From the cell containing the given text, extract its center point as [X, Y] coordinate. 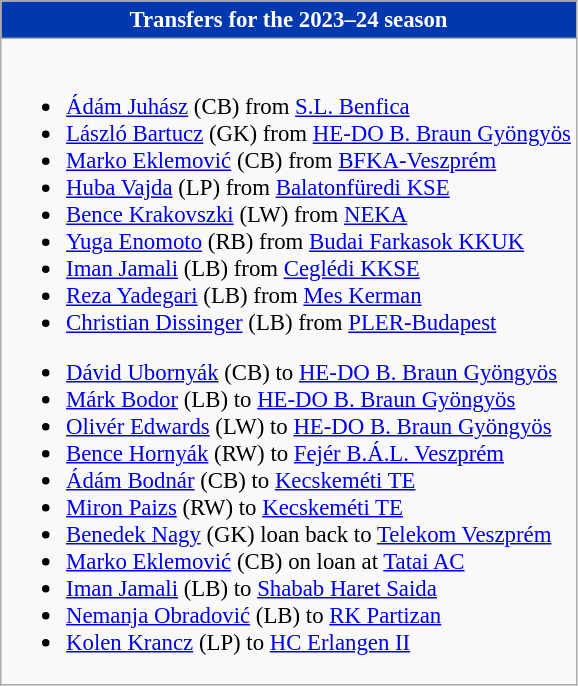
Transfers for the 2023–24 season [289, 20]
